For the text-containing cell, return its midpoint in (x, y) coordinate format. 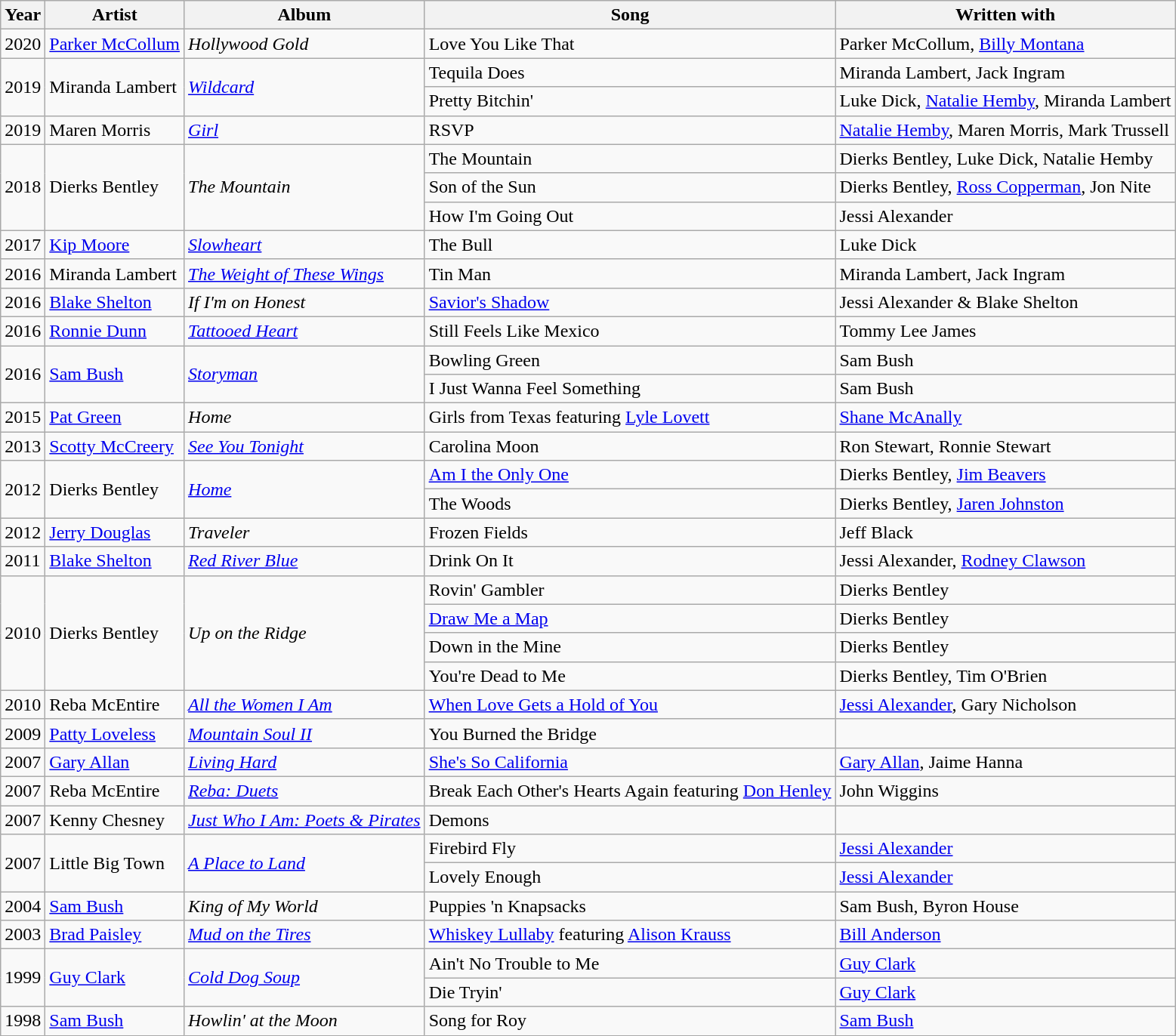
Rovin' Gambler (630, 590)
Dierks Bentley, Luke Dick, Natalie Hemby (1005, 159)
Natalie Hemby, Maren Morris, Mark Trussell (1005, 130)
Howlin' at the Moon (305, 1021)
Dierks Bentley, Jim Beavers (1005, 475)
Maren Morris (115, 130)
Tin Man (630, 273)
Wildcard (305, 87)
RSVP (630, 130)
Die Tryin' (630, 992)
Gary Allan, Jaime Hanna (1005, 762)
When Love Gets a Hold of You (630, 705)
Parker McCollum, Billy Montana (1005, 44)
2020 (23, 44)
Mountain Soul II (305, 733)
Luke Dick, Natalie Hemby, Miranda Lambert (1005, 101)
Album (305, 15)
2009 (23, 733)
Jeff Black (1005, 532)
Son of the Sun (630, 187)
King of My World (305, 906)
You're Dead to Me (630, 676)
2004 (23, 906)
Shane McAnally (1005, 418)
Pat Green (115, 418)
Slowheart (305, 245)
Tommy Lee James (1005, 331)
Jessi Alexander, Rodney Clawson (1005, 561)
John Wiggins (1005, 791)
Kip Moore (115, 245)
Parker McCollum (115, 44)
Firebird Fly (630, 849)
Drink On It (630, 561)
Song (630, 15)
2015 (23, 418)
Savior's Shadow (630, 302)
Ronnie Dunn (115, 331)
The Woods (630, 504)
1999 (23, 978)
Mud on the Tires (305, 935)
If I'm on Honest (305, 302)
Girls from Texas featuring Lyle Lovett (630, 418)
You Burned the Bridge (630, 733)
A Place to Land (305, 863)
Cold Dog Soup (305, 978)
Patty Loveless (115, 733)
Break Each Other's Hearts Again featuring Don Henley (630, 791)
Brad Paisley (115, 935)
Up on the Ridge (305, 633)
Written with (1005, 15)
Frozen Fields (630, 532)
Ron Stewart, Ronnie Stewart (1005, 446)
Traveler (305, 532)
Still Feels Like Mexico (630, 331)
Tattooed Heart (305, 331)
Pretty Bitchin' (630, 101)
2018 (23, 187)
How I'm Going Out (630, 216)
2017 (23, 245)
Down in the Mine (630, 647)
Jessi Alexander & Blake Shelton (1005, 302)
Demons (630, 819)
Jessi Alexander, Gary Nicholson (1005, 705)
Lovely Enough (630, 877)
Sam Bush, Byron House (1005, 906)
Little Big Town (115, 863)
2003 (23, 935)
Tequila Does (630, 72)
Bowling Green (630, 360)
Artist (115, 15)
The Bull (630, 245)
Gary Allan (115, 762)
Dierks Bentley, Jaren Johnston (1005, 504)
Love You Like That (630, 44)
2013 (23, 446)
Red River Blue (305, 561)
Whiskey Lullaby featuring Alison Krauss (630, 935)
Luke Dick (1005, 245)
Hollywood Gold (305, 44)
1998 (23, 1021)
Jerry Douglas (115, 532)
Puppies 'n Knapsacks (630, 906)
Storyman (305, 375)
Draw Me a Map (630, 618)
Dierks Bentley, Tim O'Brien (1005, 676)
Dierks Bentley, Ross Copperman, Jon Nite (1005, 187)
See You Tonight (305, 446)
All the Women I Am (305, 705)
Scotty McCreery (115, 446)
Reba: Duets (305, 791)
Year (23, 15)
Am I the Only One (630, 475)
The Weight of These Wings (305, 273)
Living Hard (305, 762)
Ain't No Trouble to Me (630, 964)
I Just Wanna Feel Something (630, 389)
Bill Anderson (1005, 935)
She's So California (630, 762)
2011 (23, 561)
Kenny Chesney (115, 819)
Just Who I Am: Poets & Pirates (305, 819)
Girl (305, 130)
Song for Roy (630, 1021)
Carolina Moon (630, 446)
